From the cell containing the given text, extract its center point as [x, y] coordinate. 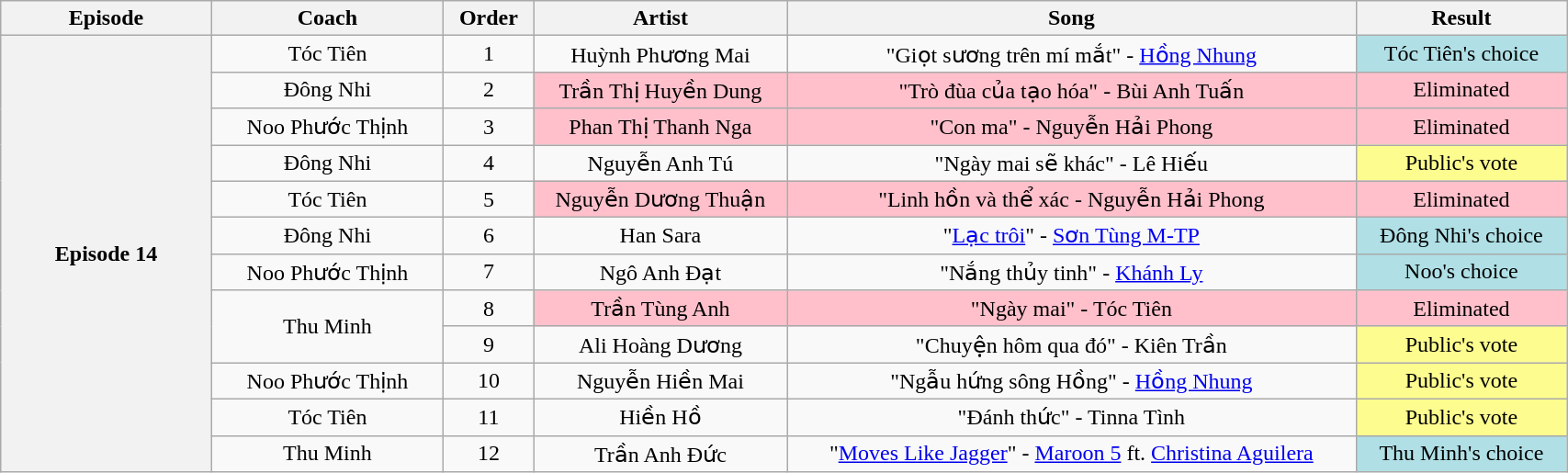
"Linh hồn và thể xác - Nguyễn Hải Phong [1072, 199]
Huỳnh Phương Mai [660, 54]
"Trò đùa của tạo hóa" - Bùi Anh Tuấn [1072, 90]
Episode 14 [107, 253]
5 [489, 199]
9 [489, 344]
Coach [327, 18]
Trần Anh Đức [660, 454]
Episode [107, 18]
10 [489, 381]
"Giọt sương trên mí mắt" - Hồng Nhung [1072, 54]
Tóc Tiên's choice [1461, 54]
Nguyễn Dương Thuận [660, 199]
"Đánh thức" - Tinna Tình [1072, 417]
"Ngày mai sẽ khác" - Lê Hiếu [1072, 163]
6 [489, 236]
Order [489, 18]
Trần Tùng Anh [660, 309]
Nguyễn Anh Tú [660, 163]
"Con ma" - Nguyễn Hải Phong [1072, 127]
Song [1072, 18]
7 [489, 272]
"Ngày mai" - Tóc Tiên [1072, 309]
12 [489, 454]
"Ngẫu hứng sông Hồng" - Hồng Nhung [1072, 381]
2 [489, 90]
Trần Thị Huyền Dung [660, 90]
Result [1461, 18]
Nguyễn Hiền Mai [660, 381]
Hiền Hồ [660, 417]
Noo's choice [1461, 272]
"Moves Like Jagger" - Maroon 5 ft. Christina Aguilera [1072, 454]
"Lạc trôi" - Sơn Tùng M-TP [1072, 236]
3 [489, 127]
Phan Thị Thanh Nga [660, 127]
11 [489, 417]
Ngô Anh Đạt [660, 272]
4 [489, 163]
"Nắng thủy tinh" - Khánh Ly [1072, 272]
Đông Nhi's choice [1461, 236]
8 [489, 309]
Thu Minh's choice [1461, 454]
"Chuyện hôm qua đó" - Kiên Trần [1072, 344]
Han Sara [660, 236]
Ali Hoàng Dương [660, 344]
Artist [660, 18]
1 [489, 54]
